Find where the given text appears and provide that cell's center as (x, y) coordinate. 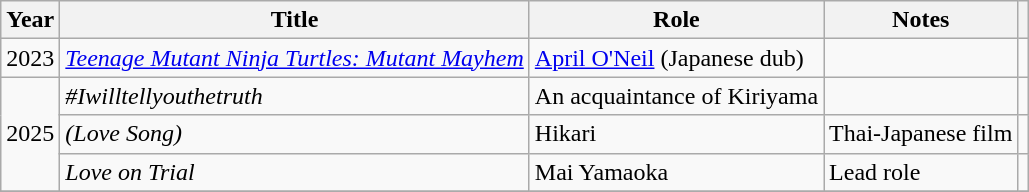
An acquaintance of Kiriyama (676, 96)
Notes (921, 20)
Thai-Japanese film (921, 134)
2023 (30, 58)
April O'Neil (Japanese dub) (676, 58)
Teenage Mutant Ninja Turtles: Mutant Mayhem (294, 58)
(Love Song) (294, 134)
Year (30, 20)
Mai Yamaoka (676, 172)
Hikari (676, 134)
Lead role (921, 172)
Love on Trial (294, 172)
2025 (30, 134)
Title (294, 20)
#Iwilltellyouthetruth (294, 96)
Role (676, 20)
